Return the (X, Y) coordinate for the center point of the cell that contains the specified text.  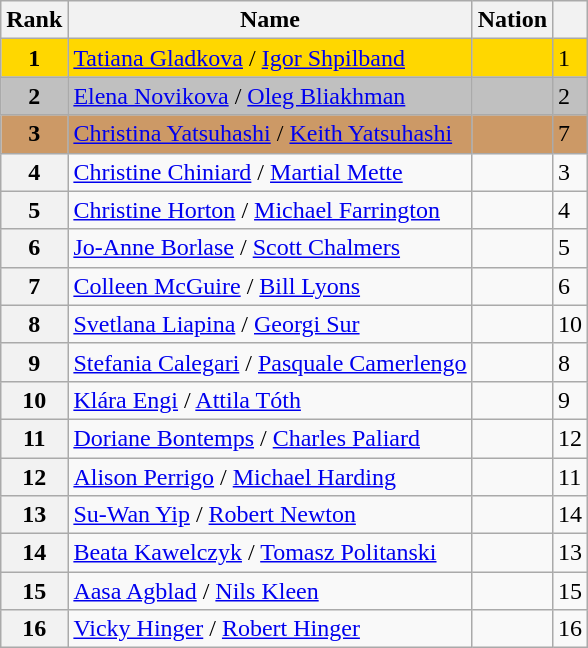
Rank (34, 20)
Su-Wan Yip / Robert Newton (270, 515)
Stefania Calegari / Pasquale Camerlengo (270, 362)
Alison Perrigo / Michael Harding (270, 477)
Beata Kawelczyk / Tomasz Politanski (270, 553)
Klára Engi / Attila Tóth (270, 400)
Vicky Hinger / Robert Hinger (270, 629)
Jo-Anne Borlase / Scott Chalmers (270, 248)
Aasa Agblad / Nils Kleen (270, 591)
Christina Yatsuhashi / Keith Yatsuhashi (270, 134)
Nation (512, 20)
Elena Novikova / Oleg Bliakhman (270, 96)
Doriane Bontemps / Charles Paliard (270, 438)
Christine Horton / Michael Farrington (270, 210)
Christine Chiniard / Martial Mette (270, 172)
Tatiana Gladkova / Igor Shpilband (270, 58)
Colleen McGuire / Bill Lyons (270, 286)
Name (270, 20)
Svetlana Liapina / Georgi Sur (270, 324)
